Provide the (X, Y) coordinate of the cell's center where the given text is located.  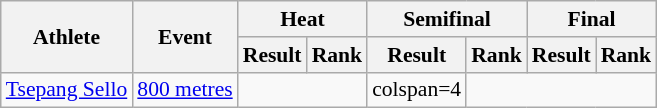
Semifinal (447, 19)
Heat (302, 19)
Athlete (67, 36)
Tsepang Sello (67, 90)
800 metres (184, 90)
Final (592, 19)
colspan=4 (416, 90)
Event (184, 36)
